Identify which cell holds the provided text, then report its (X, Y) central coordinate. 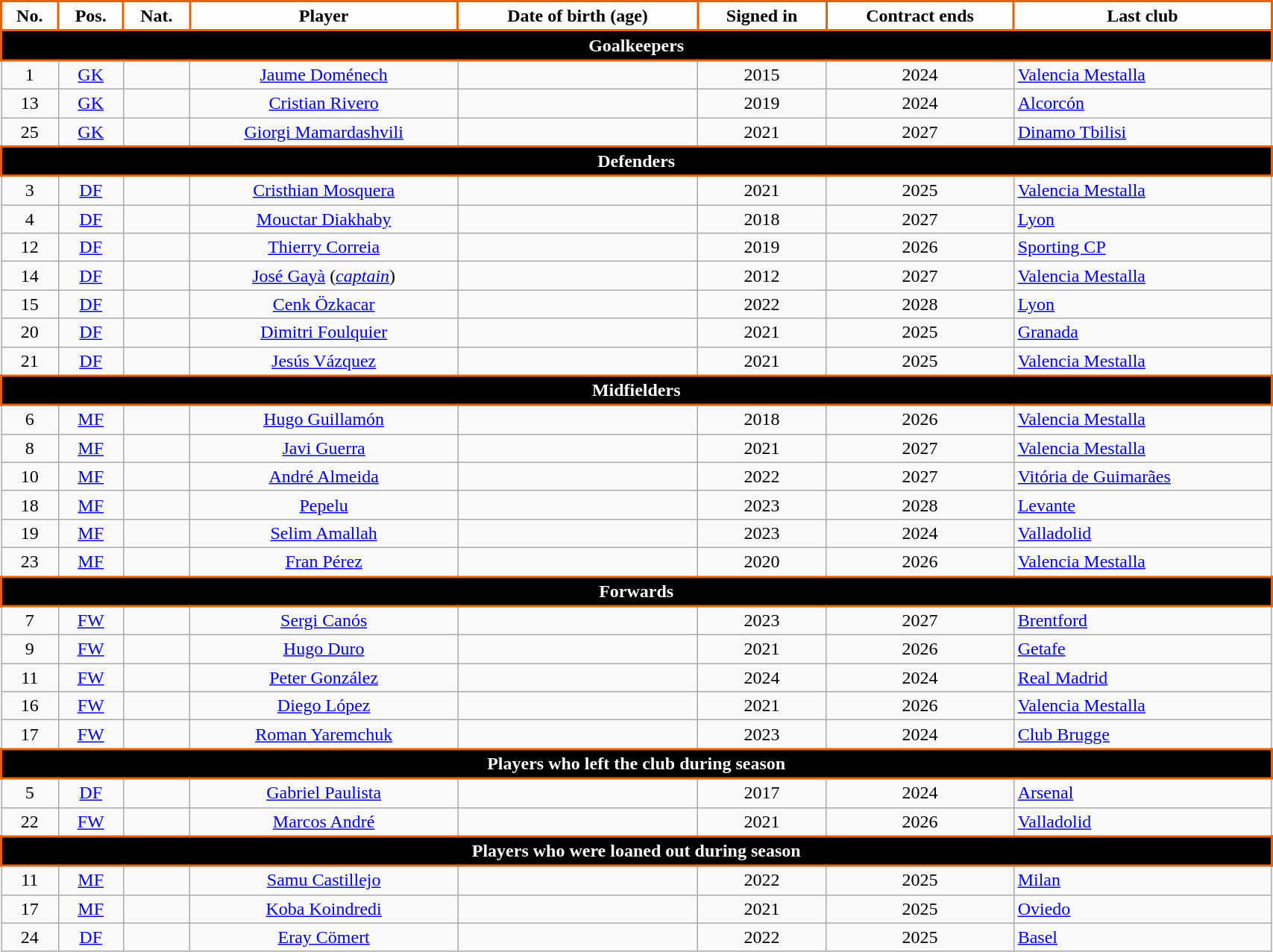
20 (30, 332)
25 (30, 133)
Players who left the club during season (637, 764)
21 (30, 361)
Goalkeepers (637, 45)
Marcos André (324, 822)
Date of birth (age) (578, 16)
Nat. (157, 16)
5 (30, 793)
No. (30, 16)
Hugo Duro (324, 649)
Dinamo Tbilisi (1142, 133)
Roman Yaremchuk (324, 735)
8 (30, 448)
Club Brugge (1142, 735)
23 (30, 562)
Dimitri Foulquier (324, 332)
Eray Cömert (324, 937)
22 (30, 822)
Players who were loaned out during season (637, 851)
Milan (1142, 880)
Cristhian Mosquera (324, 191)
Cristian Rivero (324, 103)
Contract ends (920, 16)
Brentford (1142, 620)
Granada (1142, 332)
Jesús Vázquez (324, 361)
Sergi Canós (324, 620)
Player (324, 16)
Last club (1142, 16)
Giorgi Mamardashvili (324, 133)
10 (30, 476)
3 (30, 191)
Koba Koindredi (324, 909)
14 (30, 276)
Selim Amallah (324, 533)
Gabriel Paulista (324, 793)
Fran Pérez (324, 562)
Signed in (762, 16)
Oviedo (1142, 909)
Getafe (1142, 649)
Cenk Özkacar (324, 304)
9 (30, 649)
Defenders (637, 161)
2012 (762, 276)
Jaume Doménech (324, 75)
Javi Guerra (324, 448)
18 (30, 505)
Arsenal (1142, 793)
Vitória de Guimarães (1142, 476)
16 (30, 706)
13 (30, 103)
7 (30, 620)
Pepelu (324, 505)
Basel (1142, 937)
2017 (762, 793)
José Gayà (captain) (324, 276)
Levante (1142, 505)
12 (30, 248)
Midfielders (637, 391)
Pos. (91, 16)
19 (30, 533)
6 (30, 419)
4 (30, 219)
Thierry Correia (324, 248)
Peter González (324, 678)
Hugo Guillamón (324, 419)
24 (30, 937)
Diego López (324, 706)
1 (30, 75)
André Almeida (324, 476)
2015 (762, 75)
Forwards (637, 591)
Real Madrid (1142, 678)
15 (30, 304)
Samu Castillejo (324, 880)
2020 (762, 562)
Alcorcón (1142, 103)
Mouctar Diakhaby (324, 219)
Sporting CP (1142, 248)
